Extract the (X, Y) coordinate from the center of the cell holding the provided text.  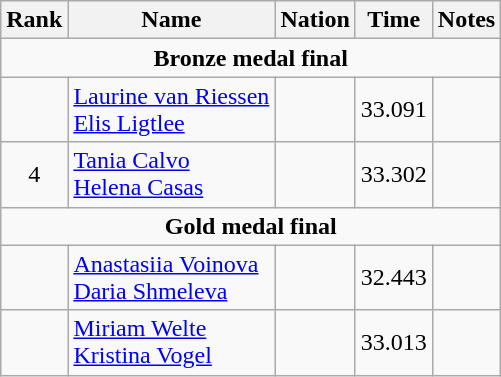
Laurine van RiessenElis Ligtlee (172, 110)
Time (394, 20)
4 (34, 174)
33.091 (394, 110)
Tania CalvoHelena Casas (172, 174)
Nation (315, 20)
Anastasiia VoinovaDaria Shmeleva (172, 278)
Miriam WelteKristina Vogel (172, 342)
33.013 (394, 342)
Notes (466, 20)
Bronze medal final (251, 58)
Gold medal final (251, 226)
Rank (34, 20)
Name (172, 20)
32.443 (394, 278)
33.302 (394, 174)
